Find where the given text appears and provide that cell's center as (x, y) coordinate. 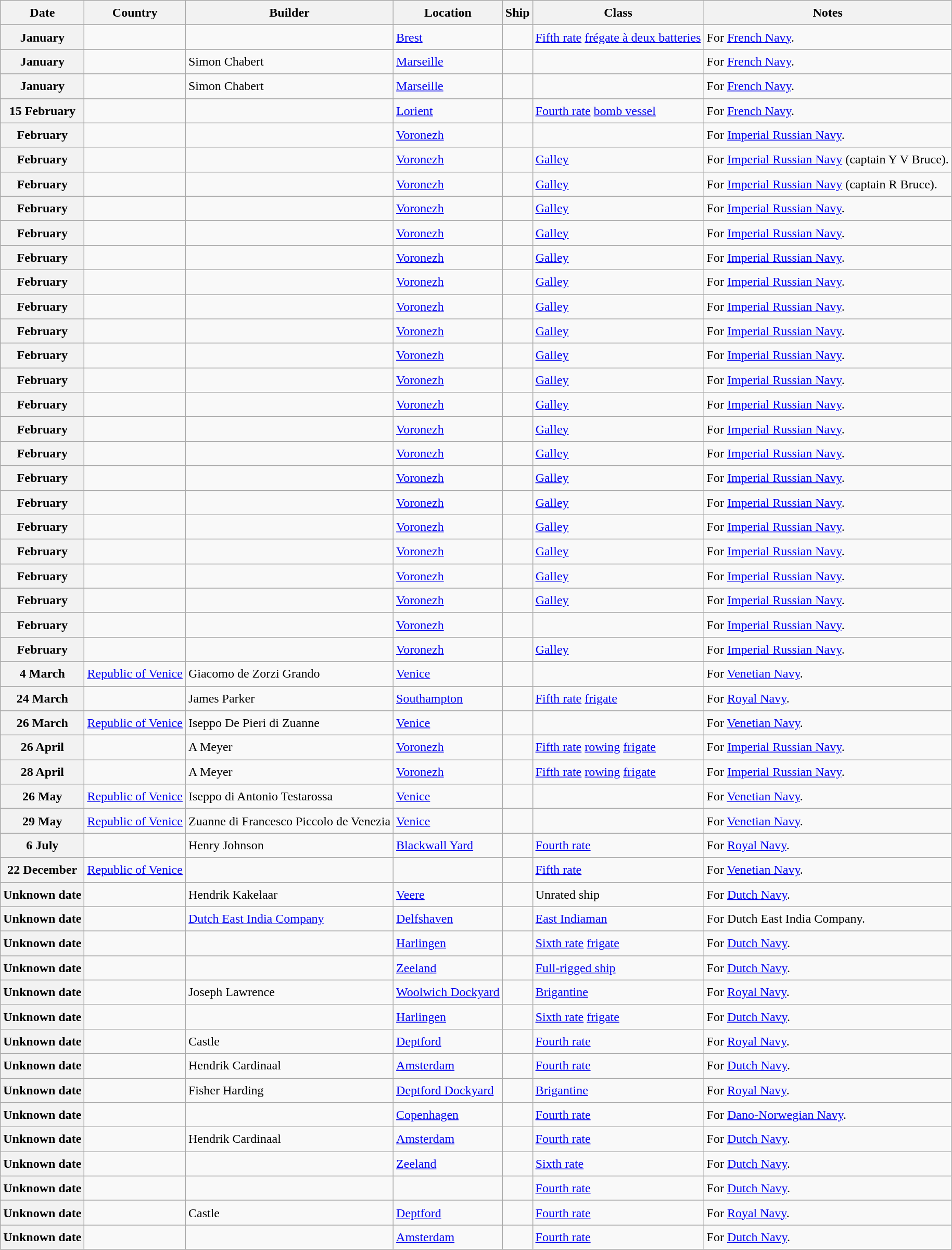
Delfshaven (448, 919)
15 February (43, 110)
28 April (43, 772)
Deptford Dockyard (448, 1091)
Notes (828, 12)
Zuanne di Francesco Piccolo de Venezia (289, 821)
Fisher Harding (289, 1091)
Southampton (448, 698)
Fifth rate frigate (618, 698)
26 March (43, 723)
Hendrik Kakelaar (289, 894)
Date (43, 12)
For Imperial Russian Navy (captain R Bruce). (828, 184)
For Dutch East India Company. (828, 919)
24 March (43, 698)
4 March (43, 673)
Joseph Lawrence (289, 992)
Builder (289, 12)
29 May (43, 821)
Lorient (448, 110)
Unrated ship (618, 894)
Dutch East India Company (289, 919)
6 July (43, 845)
Ship (517, 12)
Woolwich Dockyard (448, 992)
26 April (43, 747)
Iseppo di Antonio Testarossa (289, 796)
Copenhagen (448, 1115)
Country (135, 12)
Giacomo de Zorzi Grando (289, 673)
Blackwall Yard (448, 845)
Sixth rate (618, 1164)
Veere (448, 894)
Brest (448, 37)
26 May (43, 796)
Henry Johnson (289, 845)
Iseppo De Pieri di Zuanne (289, 723)
Fifth rate (618, 870)
Fifth rate frégate à deux batteries (618, 37)
James Parker (289, 698)
Class (618, 12)
Location (448, 12)
East Indiaman (618, 919)
For Imperial Russian Navy (captain Y V Bruce). (828, 159)
Fourth rate bomb vessel (618, 110)
22 December (43, 870)
Full-rigged ship (618, 968)
For Dano-Norwegian Navy. (828, 1115)
